Return [x, y] of the center of cell containing provided text 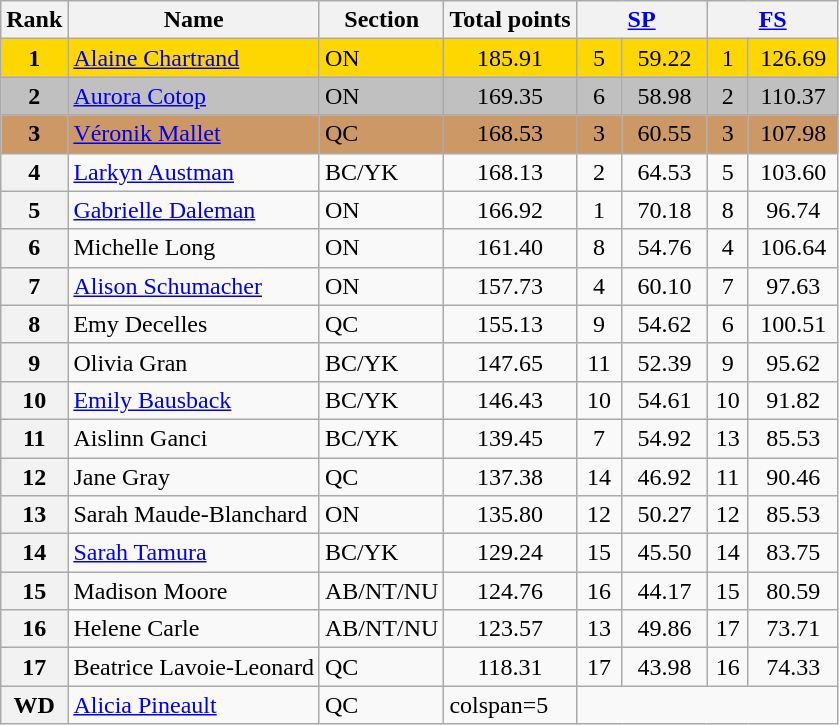
103.60 [793, 172]
107.98 [793, 134]
110.37 [793, 96]
137.38 [510, 477]
Name [194, 20]
146.43 [510, 400]
Aislinn Ganci [194, 438]
Alison Schumacher [194, 286]
147.65 [510, 362]
96.74 [793, 210]
91.82 [793, 400]
Olivia Gran [194, 362]
54.92 [664, 438]
126.69 [793, 58]
100.51 [793, 324]
129.24 [510, 553]
Alicia Pineault [194, 705]
95.62 [793, 362]
Rank [34, 20]
Larkyn Austman [194, 172]
46.92 [664, 477]
123.57 [510, 629]
colspan=5 [510, 705]
185.91 [510, 58]
83.75 [793, 553]
80.59 [793, 591]
45.50 [664, 553]
74.33 [793, 667]
FS [772, 20]
Véronik Mallet [194, 134]
73.71 [793, 629]
58.98 [664, 96]
Aurora Cotop [194, 96]
168.13 [510, 172]
157.73 [510, 286]
43.98 [664, 667]
124.76 [510, 591]
Alaine Chartrand [194, 58]
Section [381, 20]
Jane Gray [194, 477]
169.35 [510, 96]
Sarah Maude-Blanchard [194, 515]
49.86 [664, 629]
Madison Moore [194, 591]
Beatrice Lavoie-Leonard [194, 667]
118.31 [510, 667]
Emy Decelles [194, 324]
60.10 [664, 286]
135.80 [510, 515]
Emily Bausback [194, 400]
Sarah Tamura [194, 553]
SP [642, 20]
168.53 [510, 134]
Total points [510, 20]
50.27 [664, 515]
60.55 [664, 134]
161.40 [510, 248]
106.64 [793, 248]
155.13 [510, 324]
97.63 [793, 286]
WD [34, 705]
54.62 [664, 324]
Michelle Long [194, 248]
54.76 [664, 248]
64.53 [664, 172]
139.45 [510, 438]
166.92 [510, 210]
52.39 [664, 362]
59.22 [664, 58]
70.18 [664, 210]
90.46 [793, 477]
Gabrielle Daleman [194, 210]
Helene Carle [194, 629]
54.61 [664, 400]
44.17 [664, 591]
